Pinpoint the cell where the given text exists, returning its [X, Y] midpoint coordinate. 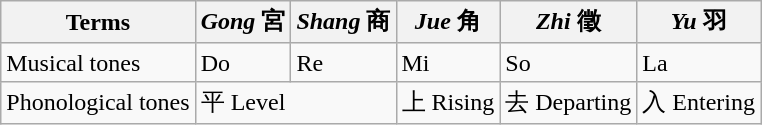
上 Rising [448, 102]
去 Departing [568, 102]
Mi [448, 62]
So [568, 62]
Shang 商 [344, 22]
Yu 羽 [699, 22]
La [699, 62]
Terms [98, 22]
Phonological tones [98, 102]
Jue 角 [448, 22]
Do [243, 62]
Musical tones [98, 62]
Zhi 徵 [568, 22]
平 Level [296, 102]
Gong 宮 [243, 22]
Re [344, 62]
入 Entering [699, 102]
